Extract the [X, Y] coordinate from the center of the cell holding the provided text.  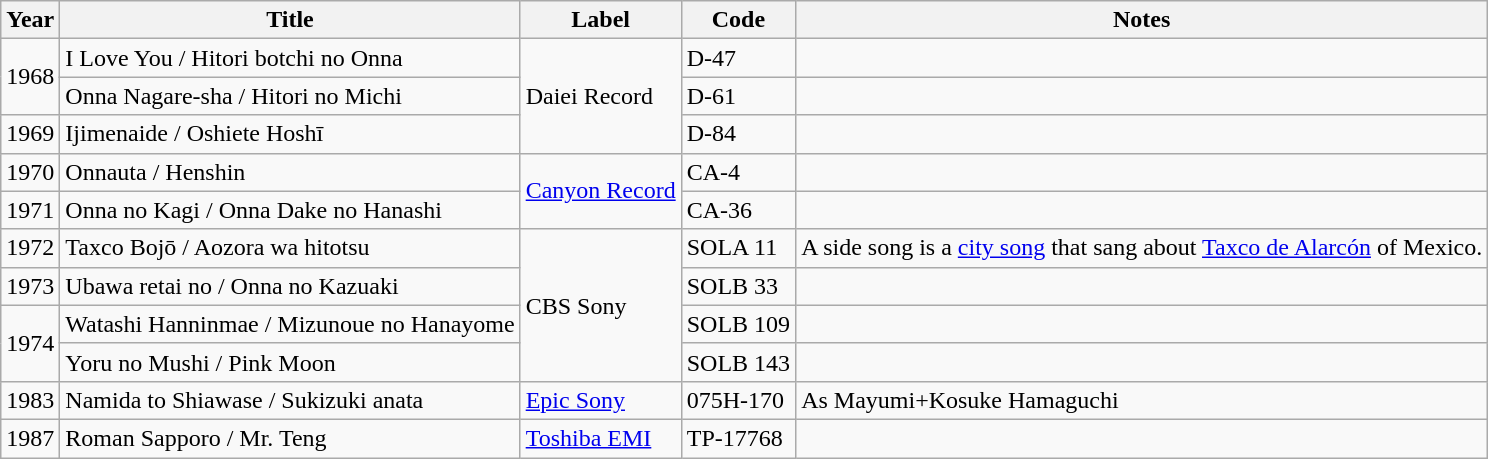
1972 [30, 248]
Ubawa retai no / Onna no Kazuaki [290, 286]
1970 [30, 172]
1987 [30, 438]
Ijimenaide / Oshiete Hoshī [290, 134]
1969 [30, 134]
Title [290, 20]
Watashi Hanninmae / Mizunoue no Hanayome [290, 324]
Onna Nagare-sha / Hitori no Michi [290, 96]
SOLB 33 [738, 286]
I Love You / Hitori botchi no Onna [290, 58]
Yoru no Mushi / Pink Moon [290, 362]
As Mayumi+Kosuke Hamaguchi [1142, 400]
SOLB 143 [738, 362]
CA-36 [738, 210]
Daiei Record [600, 96]
1983 [30, 400]
D-47 [738, 58]
Label [600, 20]
Canyon Record [600, 191]
Notes [1142, 20]
1971 [30, 210]
D-61 [738, 96]
075H-170 [738, 400]
Onnauta / Henshin [290, 172]
D-84 [738, 134]
SOLA 11 [738, 248]
CBS Sony [600, 305]
SOLB 109 [738, 324]
Namida to Shiawase / Sukizuki anata [290, 400]
1974 [30, 343]
Roman Sapporo / Mr. Teng [290, 438]
Toshiba EMI [600, 438]
Year [30, 20]
Epic Sony [600, 400]
CA-4 [738, 172]
1968 [30, 77]
Code [738, 20]
1973 [30, 286]
Onna no Kagi / Onna Dake no Hanashi [290, 210]
A side song is a city song that sang about Taxco de Alarcón of Mexico. [1142, 248]
Taxco Bojō / Aozora wa hitotsu [290, 248]
TP-17768 [738, 438]
